Output the [X, Y] coordinate of the center of the cell containing the given text.  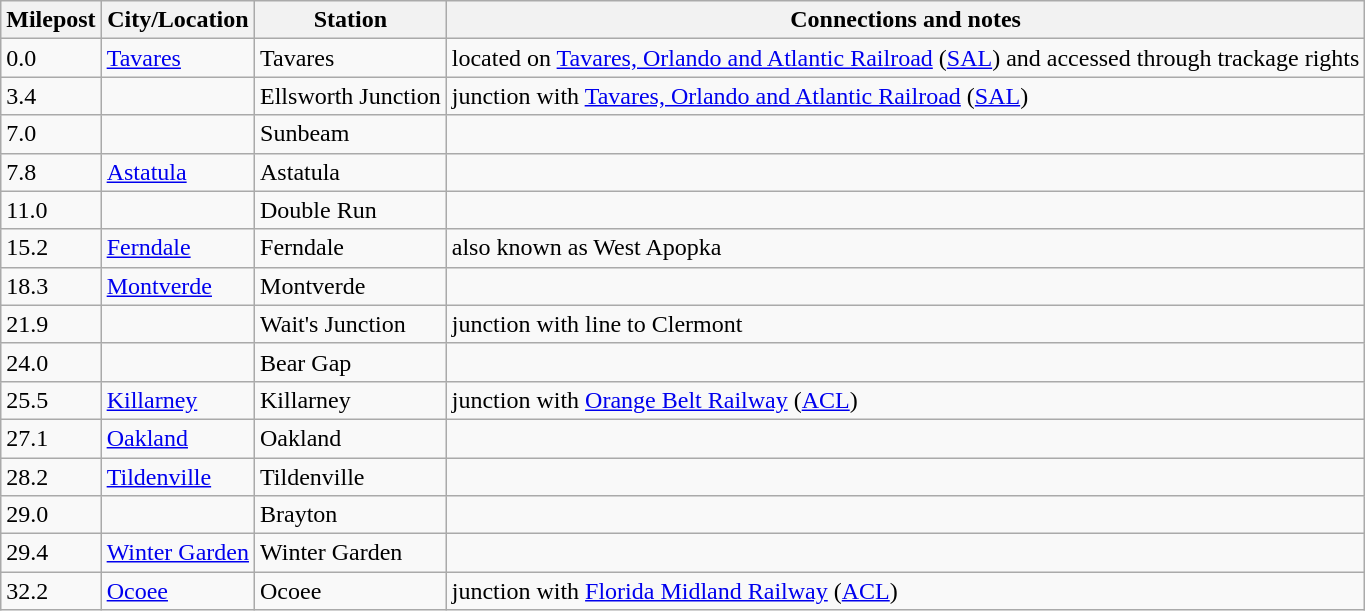
29.0 [51, 515]
32.2 [51, 591]
junction with Orange Belt Railway (ACL) [906, 400]
Brayton [351, 515]
11.0 [51, 210]
Wait's Junction [351, 324]
Ellsworth Junction [351, 96]
junction with Tavares, Orlando and Atlantic Railroad (SAL) [906, 96]
21.9 [51, 324]
18.3 [51, 286]
Connections and notes [906, 20]
24.0 [51, 362]
Bear Gap [351, 362]
Sunbeam [351, 134]
Station [351, 20]
15.2 [51, 248]
7.8 [51, 172]
27.1 [51, 438]
0.0 [51, 58]
located on Tavares, Orlando and Atlantic Railroad (SAL) and accessed through trackage rights [906, 58]
also known as West Apopka [906, 248]
3.4 [51, 96]
junction with line to Clermont [906, 324]
7.0 [51, 134]
25.5 [51, 400]
City/Location [178, 20]
29.4 [51, 553]
Milepost [51, 20]
28.2 [51, 477]
junction with Florida Midland Railway (ACL) [906, 591]
Double Run [351, 210]
